Locate the cell with the specified text and output its [X, Y] center coordinate. 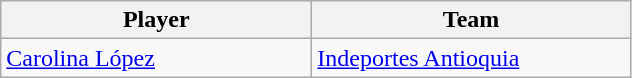
Team [472, 20]
Carolina López [156, 58]
Player [156, 20]
Indeportes Antioquia [472, 58]
